Locate the cell with the specified text and output its (x, y) center coordinate. 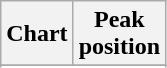
Peakposition (119, 34)
Chart (37, 34)
